For the text-containing cell, return its midpoint in (X, Y) coordinate format. 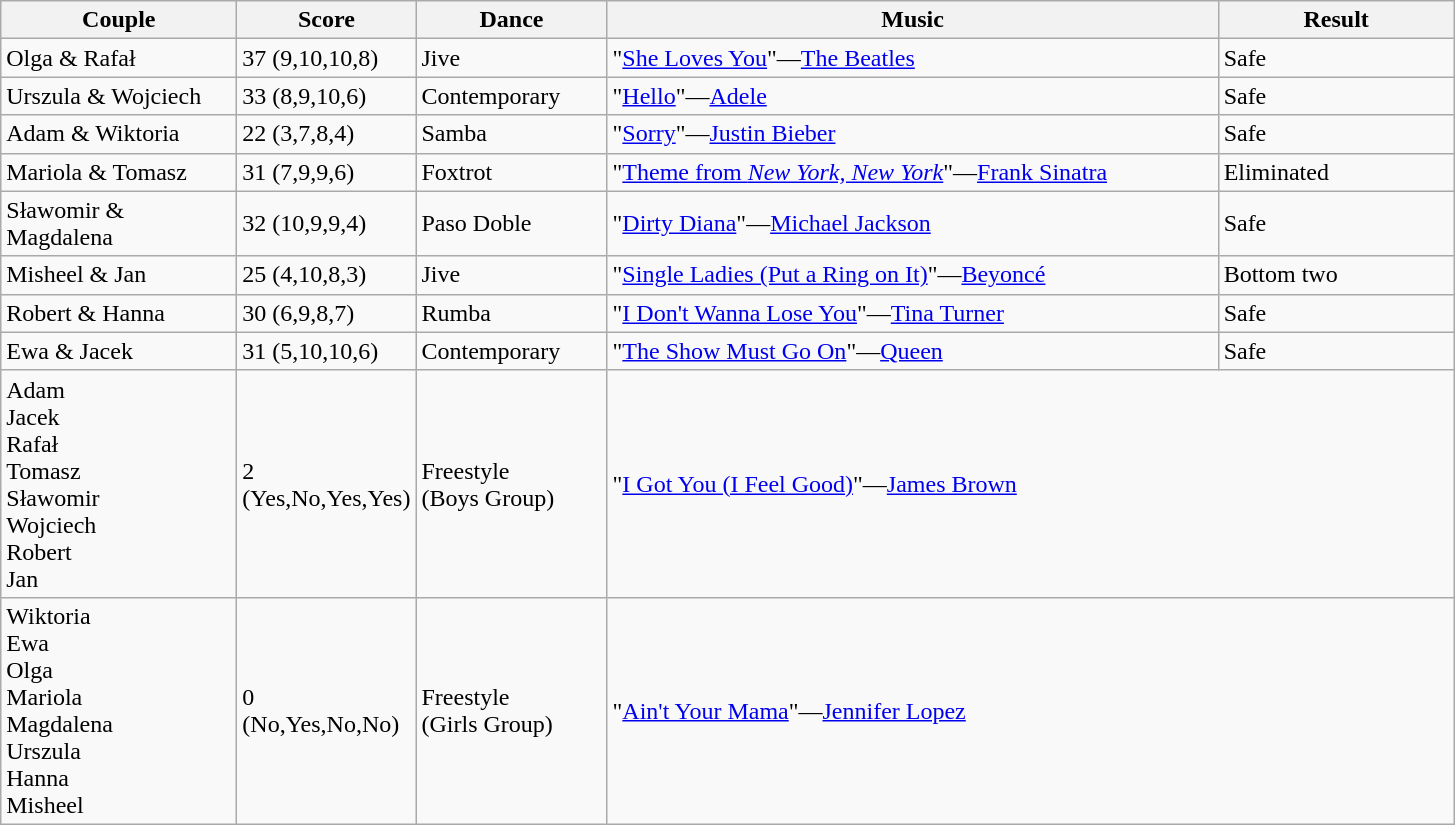
0 (No,Yes,No,No) (326, 710)
"I Don't Wanna Lose You"—Tina Turner (912, 313)
33 (8,9,10,6) (326, 96)
AdamJacekRafałTomaszSławomirWojciechRobertJan (119, 484)
"Sorry"—Justin Bieber (912, 134)
Paso Doble (512, 224)
"I Got You (I Feel Good)"—James Brown (1030, 484)
Freestyle(Boys Group) (512, 484)
Music (912, 20)
Robert & Hanna (119, 313)
"Theme from New York, New York"—Frank Sinatra (912, 172)
Foxtrot (512, 172)
"Hello"—Adele (912, 96)
WiktoriaEwaOlgaMariolaMagdalenaUrszulaHannaMisheel (119, 710)
Eliminated (1336, 172)
Adam & Wiktoria (119, 134)
2 (Yes,No,Yes,Yes) (326, 484)
"Single Ladies (Put a Ring on It)"—Beyoncé (912, 275)
Dance (512, 20)
30 (6,9,8,7) (326, 313)
22 (3,7,8,4) (326, 134)
32 (10,9,9,4) (326, 224)
Urszula & Wojciech (119, 96)
Result (1336, 20)
Couple (119, 20)
31 (7,9,9,6) (326, 172)
Olga & Rafał (119, 58)
"Ain't Your Mama"—Jennifer Lopez (1030, 710)
Misheel & Jan (119, 275)
Rumba (512, 313)
25 (4,10,8,3) (326, 275)
"Dirty Diana"—Michael Jackson (912, 224)
"She Loves You"—The Beatles (912, 58)
31 (5,10,10,6) (326, 351)
Mariola & Tomasz (119, 172)
Freestyle(Girls Group) (512, 710)
Score (326, 20)
37 (9,10,10,8) (326, 58)
Ewa & Jacek (119, 351)
Sławomir & Magdalena (119, 224)
"The Show Must Go On"—Queen (912, 351)
Samba (512, 134)
Bottom two (1336, 275)
